Detect which cell encompasses the target text, then output its (X, Y) center coordinate. 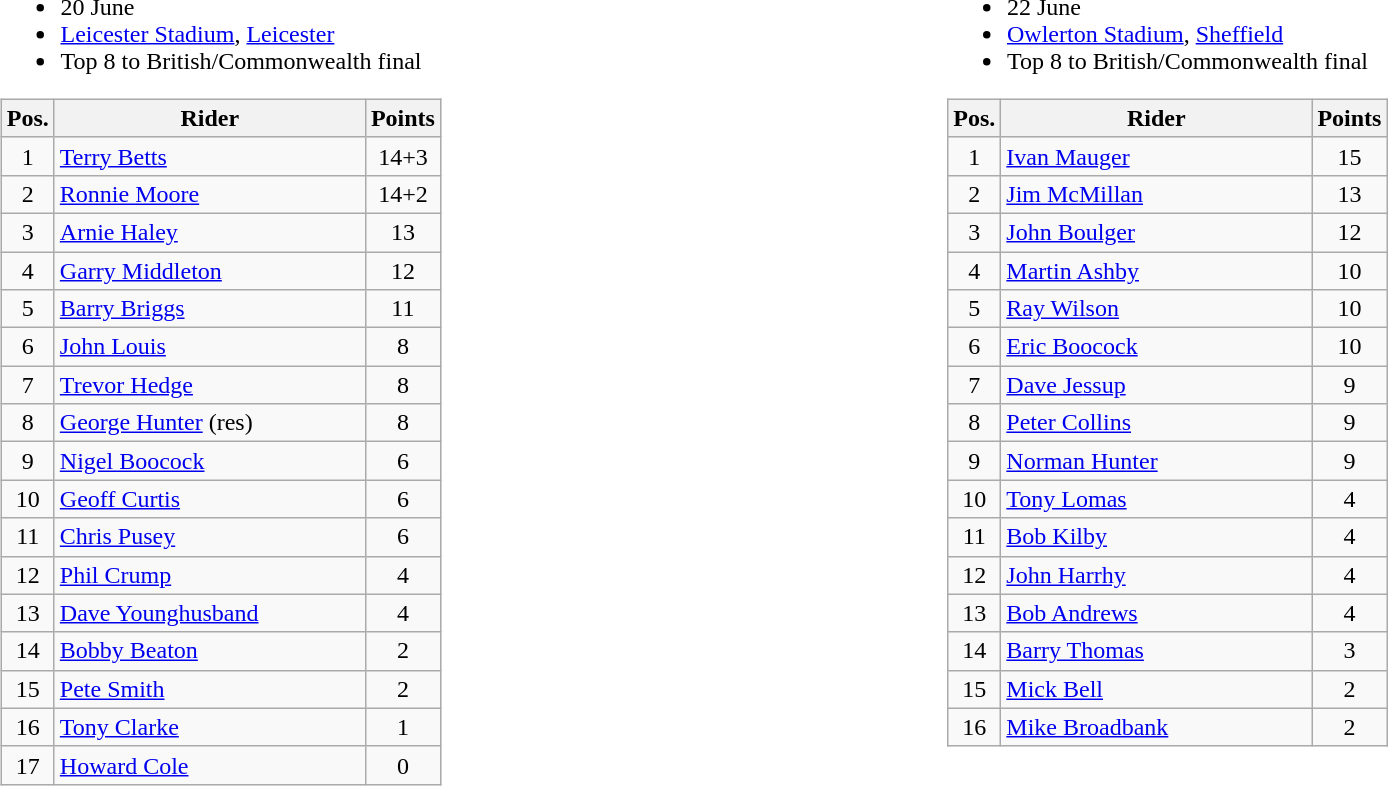
Dave Younghusband (210, 613)
Eric Boocock (1156, 347)
17 (28, 765)
Garry Middleton (210, 271)
Mick Bell (1156, 689)
Chris Pusey (210, 537)
Ronnie Moore (210, 194)
Geoff Curtis (210, 499)
Mike Broadbank (1156, 727)
Barry Briggs (210, 309)
Howard Cole (210, 765)
Phil Crump (210, 575)
John Harrhy (1156, 575)
Terry Betts (210, 156)
0 (402, 765)
Pete Smith (210, 689)
Barry Thomas (1156, 651)
Ivan Mauger (1156, 156)
John Louis (210, 347)
Peter Collins (1156, 423)
Arnie Haley (210, 232)
Tony Lomas (1156, 499)
Norman Hunter (1156, 461)
Jim McMillan (1156, 194)
George Hunter (res) (210, 423)
Bobby Beaton (210, 651)
Trevor Hedge (210, 385)
Martin Ashby (1156, 271)
Bob Kilby (1156, 537)
Ray Wilson (1156, 309)
Nigel Boocock (210, 461)
14+3 (402, 156)
John Boulger (1156, 232)
Bob Andrews (1156, 613)
14+2 (402, 194)
Tony Clarke (210, 727)
Dave Jessup (1156, 385)
